Locate the cell with the specified text and output its (X, Y) center coordinate. 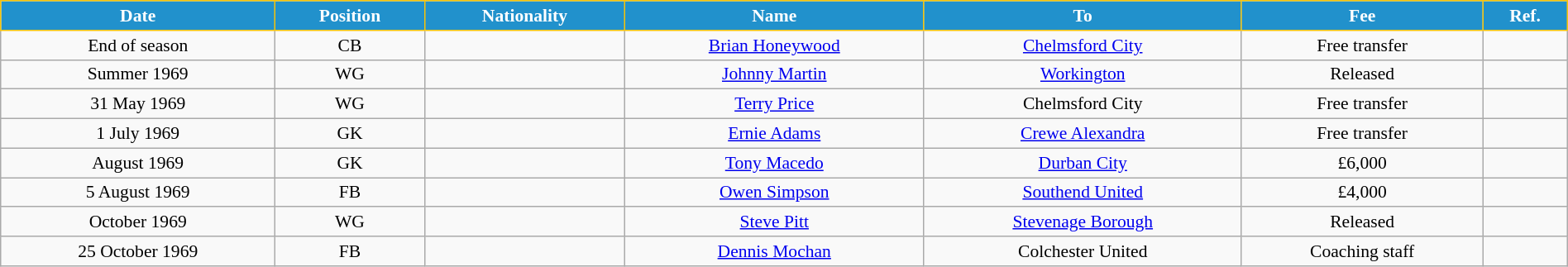
Johnny Martin (774, 74)
Dennis Mochan (774, 251)
Fee (1361, 16)
To (1083, 16)
Terry Price (774, 104)
Owen Simpson (774, 193)
Brian Honeywood (774, 45)
Colchester United (1083, 251)
5 August 1969 (138, 193)
Nationality (524, 16)
Tony Macedo (774, 163)
Ref. (1525, 16)
End of season (138, 45)
Southend United (1083, 193)
CB (351, 45)
Steve Pitt (774, 222)
Ernie Adams (774, 134)
October 1969 (138, 222)
Name (774, 16)
Durban City (1083, 163)
25 October 1969 (138, 251)
Position (351, 16)
Date (138, 16)
Coaching staff (1361, 251)
Workington (1083, 74)
£4,000 (1361, 193)
£6,000 (1361, 163)
Stevenage Borough (1083, 222)
August 1969 (138, 163)
Summer 1969 (138, 74)
31 May 1969 (138, 104)
1 July 1969 (138, 134)
Crewe Alexandra (1083, 134)
